Pinpoint the cell where the given text exists, returning its (x, y) midpoint coordinate. 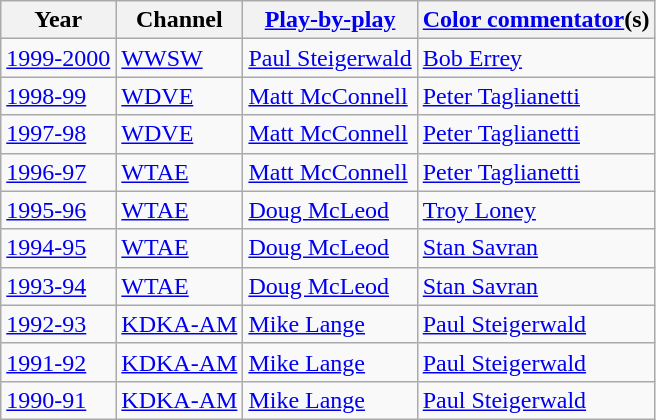
Bob Errey (536, 58)
Play-by-play (330, 20)
1991-92 (58, 362)
Color commentator(s) (536, 20)
1993-94 (58, 286)
1990-91 (58, 400)
1998-99 (58, 96)
1992-93 (58, 324)
1996-97 (58, 172)
Troy Loney (536, 210)
1994-95 (58, 248)
Year (58, 20)
WWSW (180, 58)
1995-96 (58, 210)
1999-2000 (58, 58)
1997-98 (58, 134)
Channel (180, 20)
